Return the [x, y] coordinate for the center point of the cell that contains the specified text.  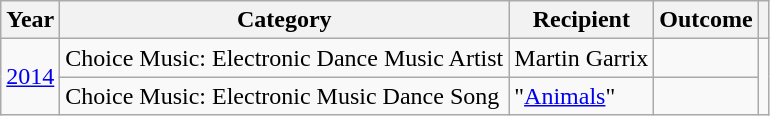
Year [30, 20]
Outcome [706, 20]
Recipient [582, 20]
2014 [30, 77]
Martin Garrix [582, 58]
"Animals" [582, 96]
Category [284, 20]
Choice Music: Electronic Music Dance Song [284, 96]
Choice Music: Electronic Dance Music Artist [284, 58]
